Locate the cell with the specified text and output its (x, y) center coordinate. 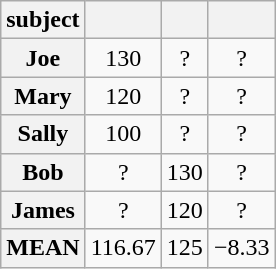
100 (123, 134)
125 (184, 248)
Mary (43, 96)
−8.33 (242, 248)
MEAN (43, 248)
Bob (43, 172)
116.67 (123, 248)
Sally (43, 134)
subject (43, 20)
James (43, 210)
Joe (43, 58)
